Output the [x, y] coordinate of the center of the cell containing the given text.  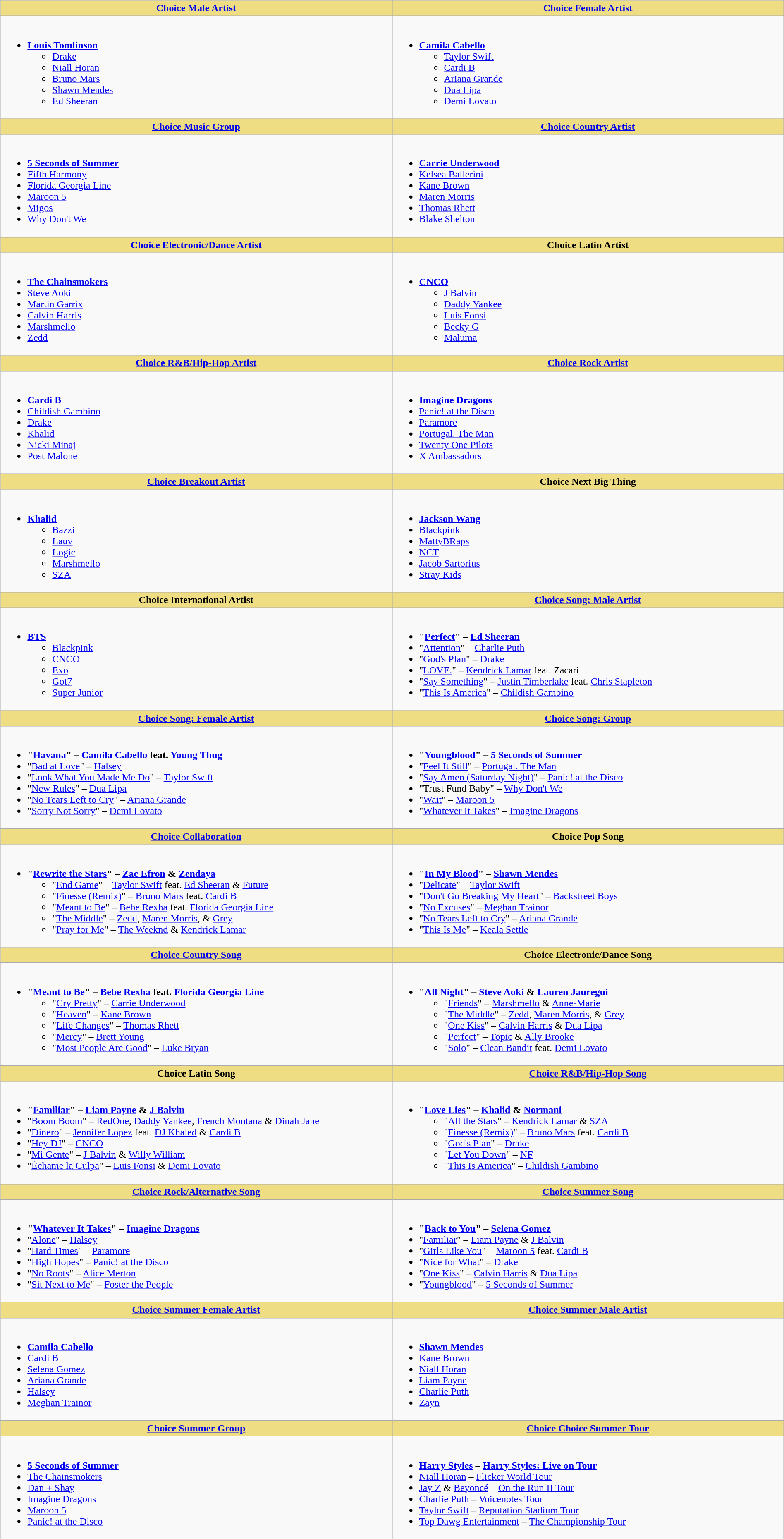
Choice Music Group [196, 127]
Choice Latin Song [196, 1073]
Choice International Artist [196, 600]
Choice Song: Female Artist [196, 718]
Choice Collaboration [196, 837]
Choice Rock/Alternative Song [196, 1192]
Choice Female Artist [588, 8]
Choice Rock Artist [588, 363]
Choice Song: Male Artist [588, 600]
Choice Song: Group [588, 718]
BTSBlackpinkCNCOExoGot7Super Junior [196, 659]
Cardi BChildish GambinoDrakeKhalidNicki MinajPost Malone [196, 422]
Choice Summer Group [196, 1428]
Camila CabelloTaylor SwiftCardi BAriana GrandeDua LipaDemi Lovato [588, 67]
Choice Summer Song [588, 1192]
Choice R&B/Hip-Hop Song [588, 1073]
Choice Male Artist [196, 8]
Choice Country Artist [588, 127]
Jackson WangBlackpinkMattyBRapsNCTJacob SartoriusStray Kids [588, 541]
5 Seconds of SummerFifth HarmonyFlorida Georgia LineMaroon 5MigosWhy Don't We [196, 186]
Carrie UnderwoodKelsea BalleriniKane BrownMaren MorrisThomas RhettBlake Shelton [588, 186]
KhalidBazziLauvLogicMarshmelloSZA [196, 541]
Choice Pop Song [588, 837]
Choice Electronic/Dance Song [588, 955]
Camila CabelloCardi BSelena GomezAriana GrandeHalseyMeghan Trainor [196, 1369]
Choice Summer Female Artist [196, 1310]
Choice Electronic/Dance Artist [196, 245]
The ChainsmokersSteve AokiMartin GarrixCalvin HarrisMarshmelloZedd [196, 304]
Choice Next Big Thing [588, 481]
Choice Choice Summer Tour [588, 1428]
Imagine DragonsPanic! at the DiscoParamorePortugal. The ManTwenty One PilotsX Ambassadors [588, 422]
Choice Latin Artist [588, 245]
Choice R&B/Hip-Hop Artist [196, 363]
CNCOJ BalvinDaddy YankeeLuis FonsiBecky GMaluma [588, 304]
Choice Summer Male Artist [588, 1310]
Choice Country Song [196, 955]
Choice Breakout Artist [196, 481]
5 Seconds of SummerThe ChainsmokersDan + ShayImagine DragonsMaroon 5Panic! at the Disco [196, 1487]
Louis TomlinsonDrakeNiall HoranBruno MarsShawn MendesEd Sheeran [196, 67]
Shawn MendesKane BrownNiall HoranLiam PayneCharlie PuthZayn [588, 1369]
